Return (x, y) of the center of cell containing provided text 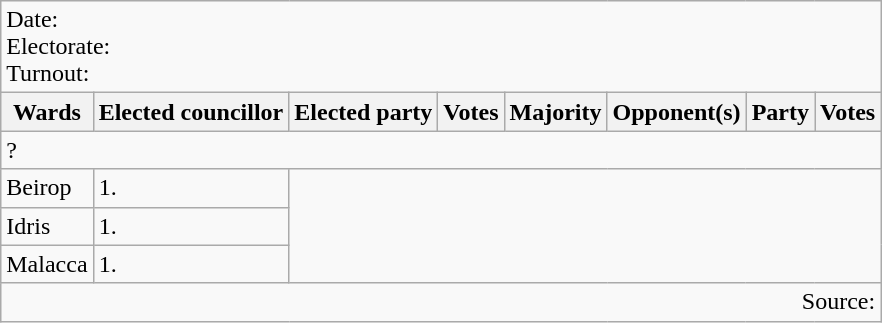
Wards (47, 112)
Majority (556, 112)
Malacca (47, 264)
? (441, 150)
Beirop (47, 188)
Date: Electorate: Turnout: (441, 47)
Source: (441, 302)
Party (780, 112)
Opponent(s) (676, 112)
Elected councillor (191, 112)
Elected party (364, 112)
Idris (47, 226)
